Return [X, Y] of the center of cell containing provided text 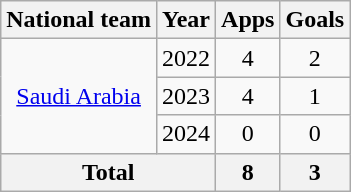
Goals [315, 20]
Year [186, 20]
2 [315, 58]
3 [315, 172]
Total [108, 172]
2022 [186, 58]
1 [315, 96]
Apps [248, 20]
Saudi Arabia [79, 96]
8 [248, 172]
2024 [186, 134]
2023 [186, 96]
National team [79, 20]
